Scan for the cell matching the given text and deliver its [x, y] coordinate at center. 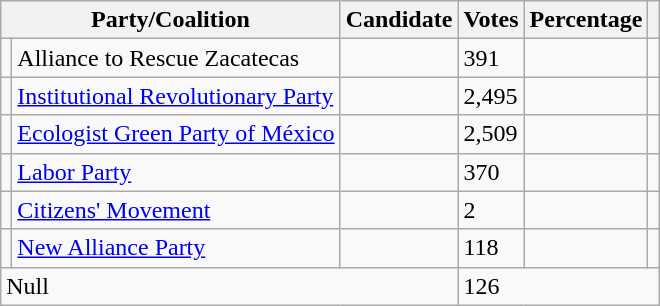
Institutional Revolutionary Party [176, 96]
Candidate [399, 20]
2 [491, 210]
Party/Coalition [170, 20]
Ecologist Green Party of México [176, 134]
Alliance to Rescue Zacatecas [176, 58]
391 [491, 58]
New Alliance Party [176, 248]
370 [491, 172]
118 [491, 248]
Null [230, 286]
2,495 [491, 96]
Votes [491, 20]
Labor Party [176, 172]
2,509 [491, 134]
Percentage [586, 20]
Citizens' Movement [176, 210]
126 [558, 286]
